Find where the given text appears and provide that cell's center as (X, Y) coordinate. 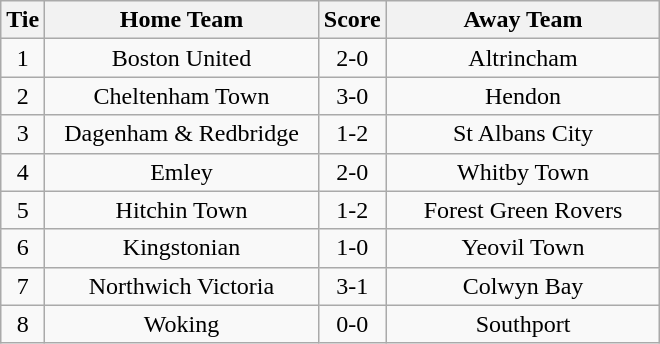
Score (352, 20)
Away Team (523, 20)
8 (23, 324)
Kingstonian (182, 248)
6 (23, 248)
7 (23, 286)
1 (23, 58)
3 (23, 134)
Forest Green Rovers (523, 210)
Tie (23, 20)
Colwyn Bay (523, 286)
Boston United (182, 58)
Yeovil Town (523, 248)
Southport (523, 324)
Dagenham & Redbridge (182, 134)
Hitchin Town (182, 210)
3-1 (352, 286)
Woking (182, 324)
Whitby Town (523, 172)
4 (23, 172)
Home Team (182, 20)
St Albans City (523, 134)
Altrincham (523, 58)
0-0 (352, 324)
Emley (182, 172)
2 (23, 96)
Hendon (523, 96)
5 (23, 210)
1-0 (352, 248)
3-0 (352, 96)
Cheltenham Town (182, 96)
Northwich Victoria (182, 286)
